Search for the cell housing the specified text and yield its [X, Y] center coordinate. 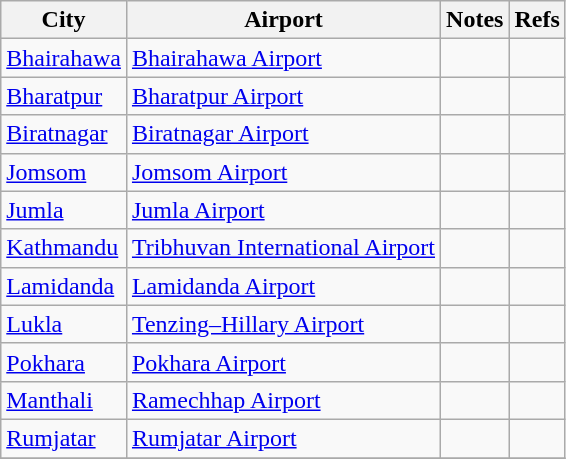
Rumjatar Airport [283, 438]
Pokhara [64, 362]
Bhairahawa Airport [283, 58]
Airport [283, 20]
Kathmandu [64, 248]
Bharatpur [64, 96]
Pokhara Airport [283, 362]
Jumla [64, 210]
Jumla Airport [283, 210]
Biratnagar Airport [283, 134]
Bharatpur Airport [283, 96]
Tribhuvan International Airport [283, 248]
Ramechhap Airport [283, 400]
Manthali [64, 400]
Bhairahawa [64, 58]
Refs [537, 20]
Notes [475, 20]
Rumjatar [64, 438]
Jomsom Airport [283, 172]
Tenzing–Hillary Airport [283, 324]
Biratnagar [64, 134]
Lamidanda Airport [283, 286]
Lukla [64, 324]
City [64, 20]
Jomsom [64, 172]
Lamidanda [64, 286]
